Determine the (x, y) coordinate at the center of the cell enclosing the given text.  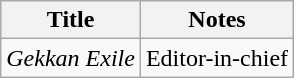
Gekkan Exile (71, 58)
Notes (216, 20)
Title (71, 20)
Editor-in-chief (216, 58)
